For the text-containing cell, return its midpoint in [X, Y] coordinate format. 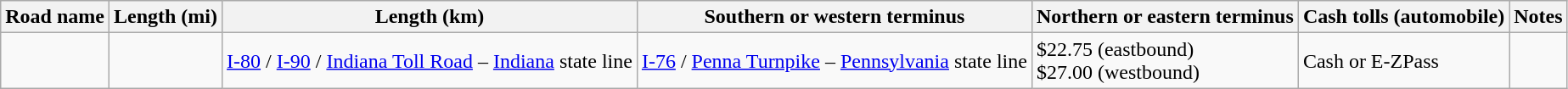
$22.75 (eastbound)$27.00 (westbound) [1165, 61]
Length (km) [430, 17]
Length (mi) [165, 17]
Northern or eastern terminus [1165, 17]
I-76 / Penna Turnpike – Pennsylvania state line [834, 61]
Cash tolls (automobile) [1403, 17]
I-80 / I-90 / Indiana Toll Road – Indiana state line [430, 61]
Road name [55, 17]
Notes [1538, 17]
Southern or western terminus [834, 17]
Cash or E-ZPass [1403, 61]
